Search for the cell housing the specified text and yield its (X, Y) center coordinate. 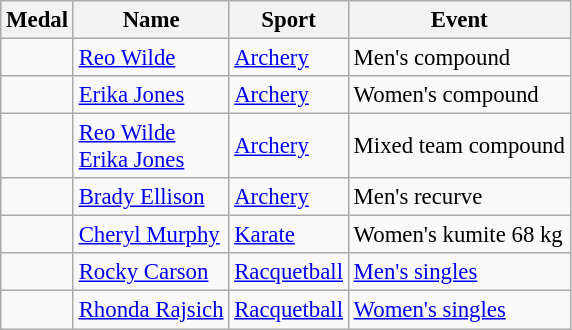
Women's compound (459, 95)
Women's singles (459, 310)
Mixed team compound (459, 146)
Medal (38, 20)
Brady Ellison (151, 197)
Erika Jones (151, 95)
Men's recurve (459, 197)
Rhonda Rajsich (151, 310)
Women's kumite 68 kg (459, 235)
Men's singles (459, 273)
Reo WildeErika Jones (151, 146)
Karate (288, 235)
Men's compound (459, 58)
Cheryl Murphy (151, 235)
Rocky Carson (151, 273)
Reo Wilde (151, 58)
Name (151, 20)
Sport (288, 20)
Event (459, 20)
